Find where the given text appears and provide that cell's center as (x, y) coordinate. 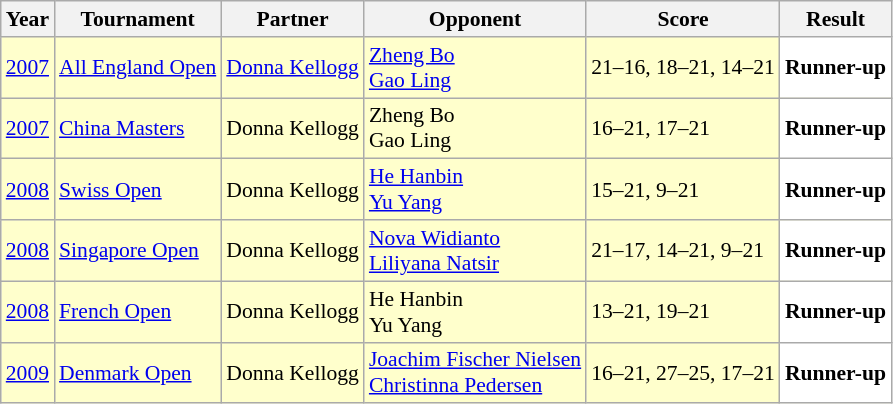
Result (836, 19)
13–21, 19–21 (683, 312)
21–16, 18–21, 14–21 (683, 68)
Score (683, 19)
China Masters (138, 128)
2009 (28, 372)
16–21, 17–21 (683, 128)
French Open (138, 312)
Nova Widianto Liliyana Natsir (475, 250)
Denmark Open (138, 372)
Year (28, 19)
Opponent (475, 19)
All England Open (138, 68)
16–21, 27–25, 17–21 (683, 372)
Joachim Fischer Nielsen Christinna Pedersen (475, 372)
15–21, 9–21 (683, 190)
21–17, 14–21, 9–21 (683, 250)
Swiss Open (138, 190)
Partner (292, 19)
Tournament (138, 19)
Singapore Open (138, 250)
